Output the (X, Y) coordinate of the center of the cell containing the given text.  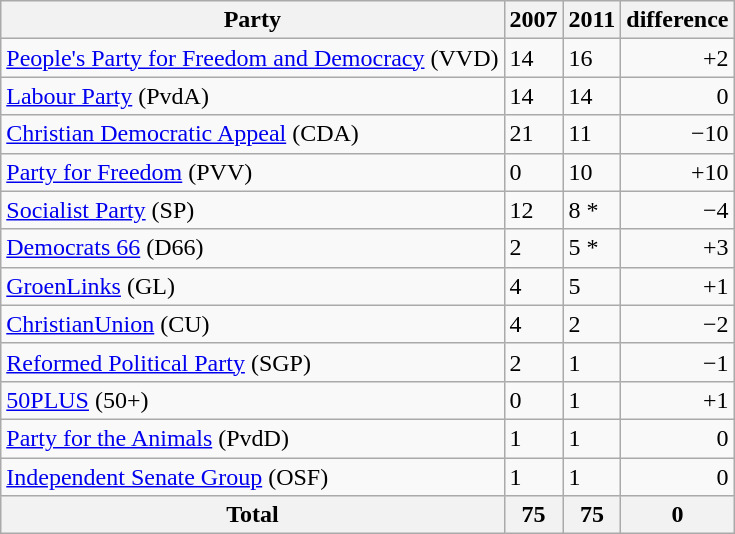
People's Party for Freedom and Democracy (VVD) (252, 58)
5 * (592, 248)
5 (592, 286)
GroenLinks (GL) (252, 286)
Christian Democratic Appeal (CDA) (252, 134)
−2 (678, 324)
+10 (678, 172)
Party for the Animals (PvdD) (252, 438)
11 (592, 134)
−1 (678, 362)
2007 (534, 20)
difference (678, 20)
ChristianUnion (CU) (252, 324)
Labour Party (PvdA) (252, 96)
Socialist Party (SP) (252, 210)
12 (534, 210)
+3 (678, 248)
16 (592, 58)
10 (592, 172)
−10 (678, 134)
Total (252, 515)
Democrats 66 (D66) (252, 248)
Reformed Political Party (SGP) (252, 362)
Independent Senate Group (OSF) (252, 477)
50PLUS (50+) (252, 400)
2011 (592, 20)
21 (534, 134)
8 * (592, 210)
+2 (678, 58)
Party (252, 20)
−4 (678, 210)
Party for Freedom (PVV) (252, 172)
